Capture the cell that displays the provided text and extract its (X, Y) central coordinate. 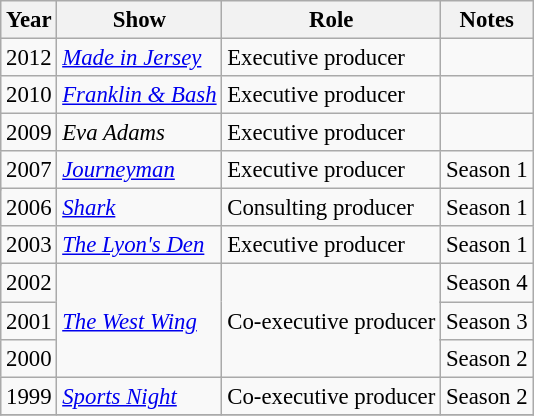
2009 (29, 133)
1999 (29, 396)
Role (332, 20)
2001 (29, 321)
Made in Jersey (140, 58)
2012 (29, 58)
2000 (29, 358)
2003 (29, 245)
Season 4 (487, 283)
Notes (487, 20)
Sports Night (140, 396)
Consulting producer (332, 208)
Year (29, 20)
2007 (29, 170)
Eva Adams (140, 133)
Season 3 (487, 321)
Shark (140, 208)
The Lyon's Den (140, 245)
2002 (29, 283)
Show (140, 20)
Franklin & Bash (140, 95)
2006 (29, 208)
Journeyman (140, 170)
The West Wing (140, 320)
2010 (29, 95)
